Capture the cell that displays the provided text and extract its [X, Y] central coordinate. 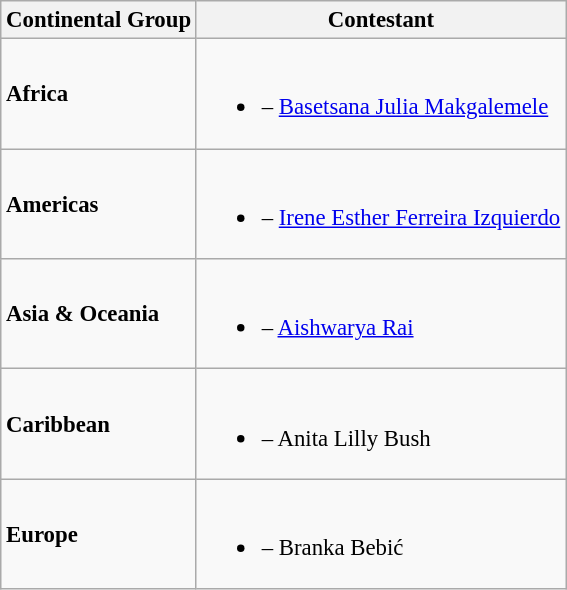
Caribbean [99, 424]
Asia & Oceania [99, 314]
Contestant [380, 20]
Europe [99, 534]
Africa [99, 94]
– Aishwarya Rai [380, 314]
– Anita Lilly Bush [380, 424]
– Basetsana Julia Makgalemele [380, 94]
Americas [99, 204]
– Irene Esther Ferreira Izquierdo [380, 204]
Continental Group [99, 20]
– Branka Bebić [380, 534]
